Scan for the cell matching the given text and deliver its (x, y) coordinate at center. 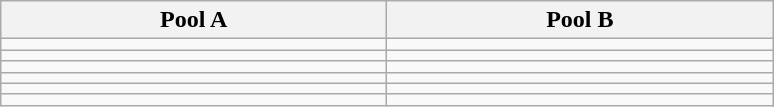
Pool B (580, 20)
Pool A (194, 20)
